From the cell containing the given text, extract its center point as (X, Y) coordinate. 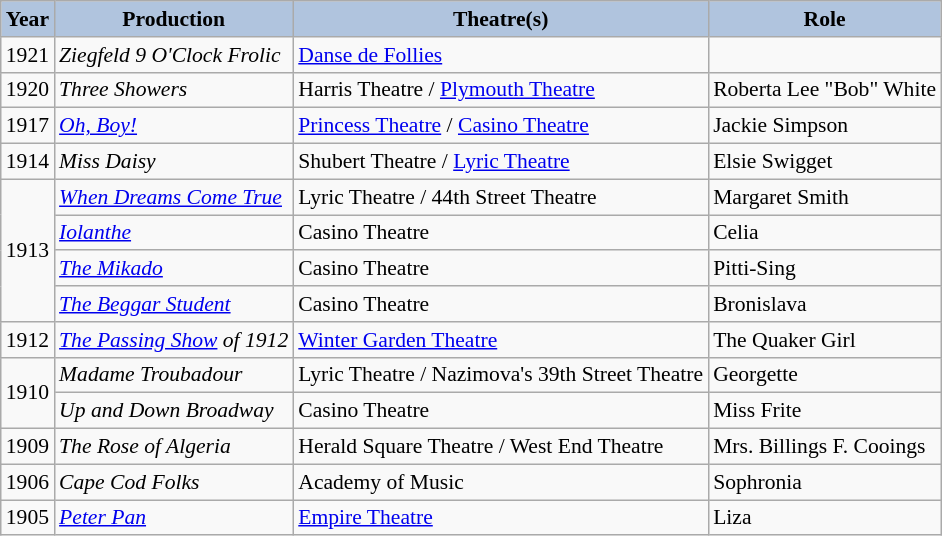
Ziegfeld 9 O'Clock Frolic (174, 55)
Margaret Smith (824, 197)
Empire Theatre (500, 518)
Georgette (824, 375)
Madame Troubadour (174, 375)
Princess Theatre / Casino Theatre (500, 126)
Danse de Follies (500, 55)
Jackie Simpson (824, 126)
Liza (824, 518)
When Dreams Come True (174, 197)
Mrs. Billings F. Cooings (824, 447)
Miss Frite (824, 411)
Pitti-Sing (824, 269)
Role (824, 19)
Roberta Lee "Bob" White (824, 90)
Herald Square Theatre / West End Theatre (500, 447)
Lyric Theatre / 44th Street Theatre (500, 197)
1905 (28, 518)
The Rose of Algeria (174, 447)
Bronislava (824, 304)
The Mikado (174, 269)
The Quaker Girl (824, 340)
Cape Cod Folks (174, 482)
Oh, Boy! (174, 126)
Celia (824, 233)
1906 (28, 482)
Iolanthe (174, 233)
1912 (28, 340)
Year (28, 19)
Lyric Theatre / Nazimova's 39th Street Theatre (500, 375)
Three Showers (174, 90)
1913 (28, 250)
Theatre(s) (500, 19)
1917 (28, 126)
Miss Daisy (174, 162)
1921 (28, 55)
1910 (28, 392)
Academy of Music (500, 482)
1909 (28, 447)
Shubert Theatre / Lyric Theatre (500, 162)
Winter Garden Theatre (500, 340)
The Beggar Student (174, 304)
1920 (28, 90)
Harris Theatre / Plymouth Theatre (500, 90)
The Passing Show of 1912 (174, 340)
1914 (28, 162)
Sophronia (824, 482)
Elsie Swigget (824, 162)
Production (174, 19)
Peter Pan (174, 518)
Up and Down Broadway (174, 411)
